Find where the given text appears and provide that cell's center as [x, y] coordinate. 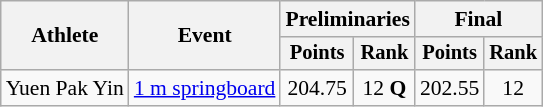
12 [513, 88]
Event [205, 36]
12 Q [384, 88]
202.55 [450, 88]
Athlete [65, 36]
Yuen Pak Yin [65, 88]
1 m springboard [205, 88]
Preliminaries [347, 19]
Final [478, 19]
204.75 [317, 88]
